Extract the (x, y) coordinate from the center of the cell holding the provided text.  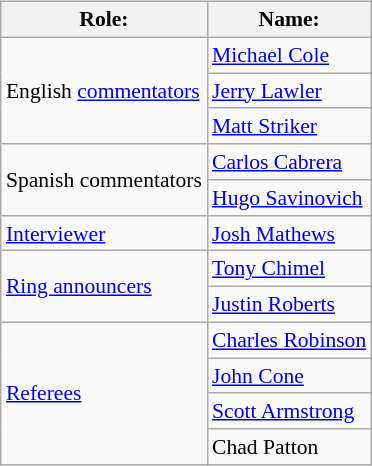
Chad Patton (289, 447)
Carlos Cabrera (289, 162)
Charles Robinson (289, 340)
Role: (104, 20)
Ring announcers (104, 286)
Jerry Lawler (289, 91)
Justin Roberts (289, 305)
English commentators (104, 90)
Tony Chimel (289, 269)
Josh Mathews (289, 233)
Name: (289, 20)
Hugo Savinovich (289, 198)
John Cone (289, 376)
Spanish commentators (104, 180)
Referees (104, 393)
Scott Armstrong (289, 411)
Matt Striker (289, 126)
Michael Cole (289, 55)
Interviewer (104, 233)
